For the text-containing cell, return its midpoint in [x, y] coordinate format. 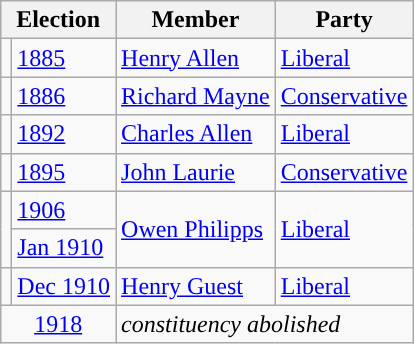
Jan 1910 [64, 248]
Dec 1910 [64, 286]
Party [344, 20]
Richard Mayne [196, 96]
1895 [64, 172]
1918 [58, 324]
Henry Allen [196, 58]
John Laurie [196, 172]
constituency abolished [264, 324]
Henry Guest [196, 286]
Election [58, 20]
Member [196, 20]
Charles Allen [196, 134]
1906 [64, 210]
1885 [64, 58]
1886 [64, 96]
Owen Philipps [196, 229]
1892 [64, 134]
